From the cell containing the given text, extract its center point as (X, Y) coordinate. 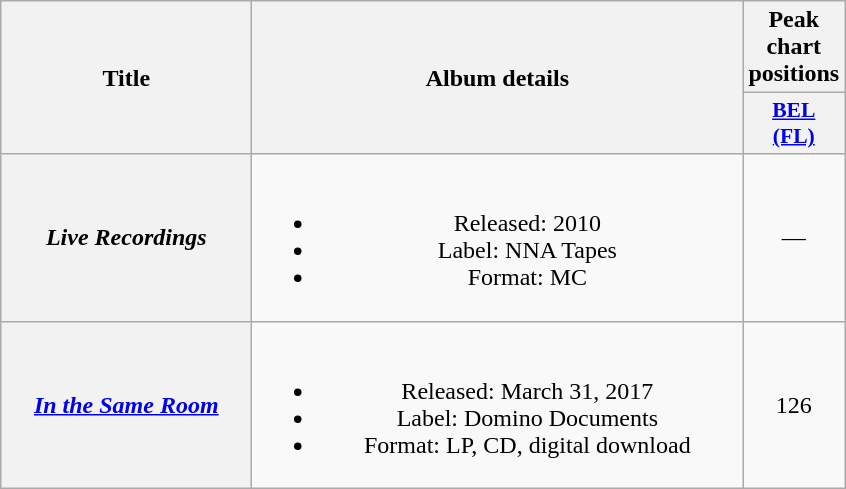
Released: March 31, 2017Label: Domino DocumentsFormat: LP, CD, digital download (498, 404)
In the Same Room (126, 404)
Album details (498, 78)
BEL(FL) (794, 124)
— (794, 238)
126 (794, 404)
Live Recordings (126, 238)
Title (126, 78)
Peak chart positions (794, 47)
Released: 2010Label: NNA TapesFormat: MC (498, 238)
